From the cell containing the given text, extract its center point as (x, y) coordinate. 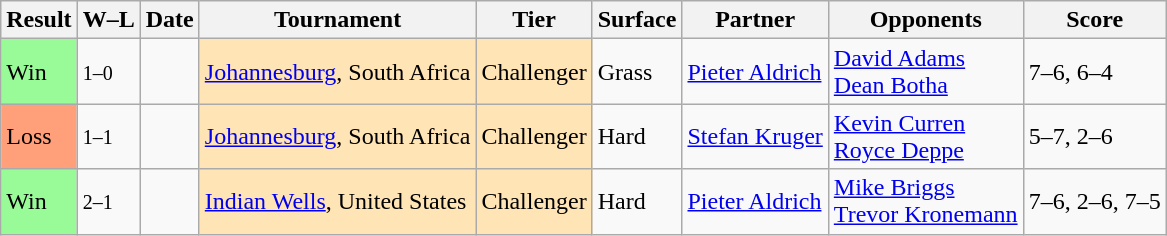
5–7, 2–6 (1094, 136)
Mike Briggs Trevor Kronemann (926, 202)
2–1 (108, 202)
Grass (637, 72)
Partner (755, 20)
Result (39, 20)
Tournament (338, 20)
7–6, 6–4 (1094, 72)
1–1 (108, 136)
Loss (39, 136)
1–0 (108, 72)
Score (1094, 20)
Surface (637, 20)
Tier (534, 20)
David Adams Dean Botha (926, 72)
7–6, 2–6, 7–5 (1094, 202)
Stefan Kruger (755, 136)
Kevin Curren Royce Deppe (926, 136)
Date (170, 20)
Opponents (926, 20)
Indian Wells, United States (338, 202)
W–L (108, 20)
